Provide the [x, y] coordinate of the cell's center where the given text is located.  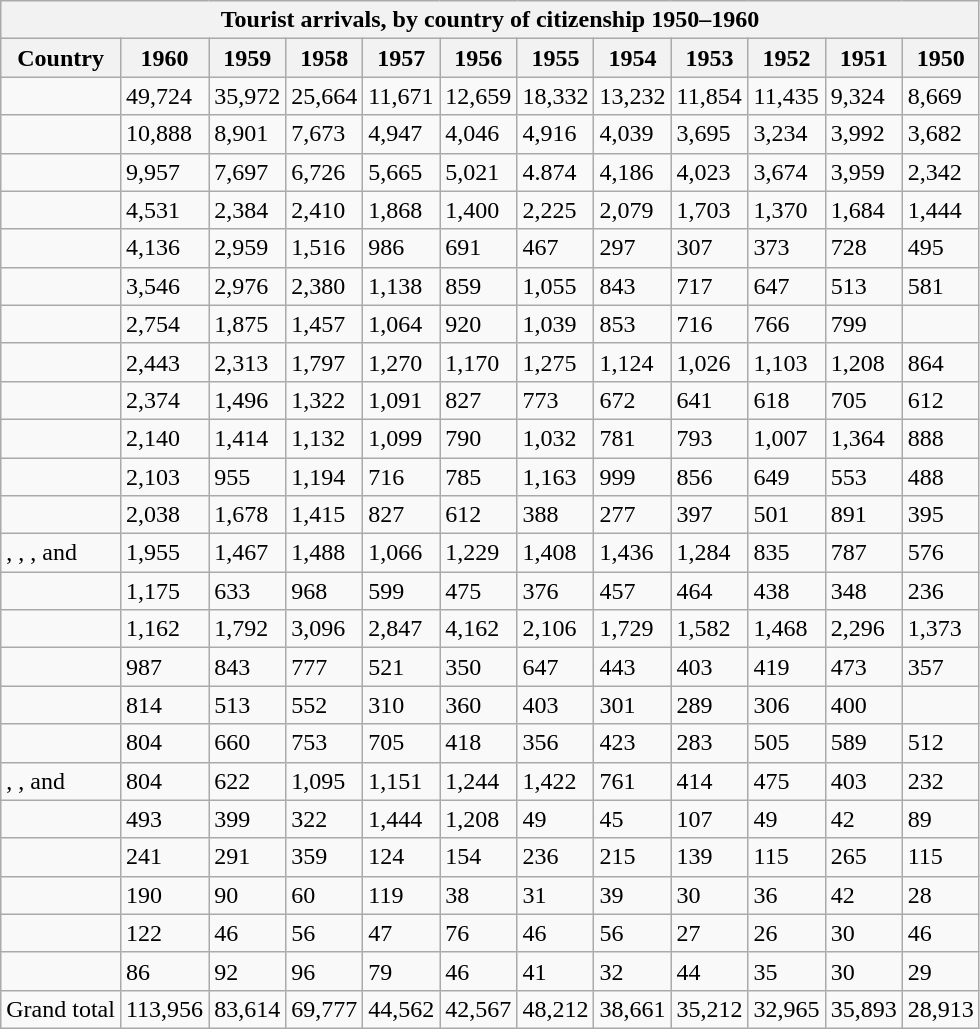
310 [402, 705]
1,370 [786, 210]
2,847 [402, 629]
1,868 [402, 210]
766 [786, 324]
2,384 [248, 210]
301 [632, 705]
1,244 [478, 781]
1,875 [248, 324]
1,322 [324, 400]
35,212 [710, 1009]
660 [248, 743]
1,055 [556, 286]
599 [402, 591]
, , , and [61, 553]
48,212 [556, 1009]
773 [556, 400]
31 [556, 895]
1,468 [786, 629]
5,021 [478, 172]
987 [164, 667]
501 [786, 515]
1,007 [786, 438]
457 [632, 591]
864 [940, 362]
423 [632, 743]
1,162 [164, 629]
356 [556, 743]
1,091 [402, 400]
633 [248, 591]
5,665 [402, 172]
139 [710, 857]
2,103 [164, 477]
277 [632, 515]
1,194 [324, 477]
1,175 [164, 591]
835 [786, 553]
36 [786, 895]
69,777 [324, 1009]
8,669 [940, 96]
1950 [940, 58]
576 [940, 553]
418 [478, 743]
1,026 [710, 362]
6,726 [324, 172]
1,373 [940, 629]
1960 [164, 58]
83,614 [248, 1009]
438 [786, 591]
672 [632, 400]
11,435 [786, 96]
473 [864, 667]
297 [632, 248]
35 [786, 971]
45 [632, 819]
1,151 [402, 781]
2,079 [632, 210]
90 [248, 895]
488 [940, 477]
1,729 [632, 629]
291 [248, 857]
360 [478, 705]
1958 [324, 58]
44,562 [402, 1009]
728 [864, 248]
25,664 [324, 96]
649 [786, 477]
376 [556, 591]
2,313 [248, 362]
1,488 [324, 553]
505 [786, 743]
1956 [478, 58]
443 [632, 667]
1,678 [248, 515]
1,496 [248, 400]
3,695 [710, 134]
89 [940, 819]
3,234 [786, 134]
283 [710, 743]
, , and [61, 781]
1954 [632, 58]
289 [710, 705]
1,436 [632, 553]
12,659 [478, 96]
39 [632, 895]
1,400 [478, 210]
1,457 [324, 324]
1,415 [324, 515]
3,096 [324, 629]
1,170 [478, 362]
1,703 [710, 210]
920 [478, 324]
86 [164, 971]
26 [786, 933]
799 [864, 324]
1,467 [248, 553]
2,140 [164, 438]
1957 [402, 58]
3,682 [940, 134]
7,697 [248, 172]
11,854 [710, 96]
493 [164, 819]
1,099 [402, 438]
28 [940, 895]
4.874 [556, 172]
350 [478, 667]
891 [864, 515]
2,296 [864, 629]
856 [710, 477]
35,893 [864, 1009]
1,275 [556, 362]
2,976 [248, 286]
79 [402, 971]
4,136 [164, 248]
1,066 [402, 553]
4,916 [556, 134]
495 [940, 248]
814 [164, 705]
589 [864, 743]
124 [402, 857]
3,546 [164, 286]
888 [940, 438]
467 [556, 248]
32 [632, 971]
1,797 [324, 362]
4,039 [632, 134]
2,410 [324, 210]
2,443 [164, 362]
1,270 [402, 362]
1,284 [710, 553]
28,913 [940, 1009]
512 [940, 743]
397 [710, 515]
Grand total [61, 1009]
9,324 [864, 96]
42,567 [478, 1009]
2,106 [556, 629]
618 [786, 400]
955 [248, 477]
1,163 [556, 477]
13,232 [632, 96]
968 [324, 591]
1959 [248, 58]
322 [324, 819]
781 [632, 438]
785 [478, 477]
47 [402, 933]
1,792 [248, 629]
717 [710, 286]
753 [324, 743]
419 [786, 667]
1,032 [556, 438]
92 [248, 971]
1,414 [248, 438]
359 [324, 857]
1,229 [478, 553]
1,955 [164, 553]
1,582 [710, 629]
44 [710, 971]
373 [786, 248]
9,957 [164, 172]
38,661 [632, 1009]
Tourist arrivals, by country of citizenship 1950–1960 [490, 20]
388 [556, 515]
348 [864, 591]
Country [61, 58]
35,972 [248, 96]
1,039 [556, 324]
76 [478, 933]
7,673 [324, 134]
399 [248, 819]
4,947 [402, 134]
1952 [786, 58]
581 [940, 286]
552 [324, 705]
1,138 [402, 286]
241 [164, 857]
122 [164, 933]
357 [940, 667]
790 [478, 438]
306 [786, 705]
1,516 [324, 248]
2,754 [164, 324]
29 [940, 971]
414 [710, 781]
107 [710, 819]
1,132 [324, 438]
113,956 [164, 1009]
18,332 [556, 96]
154 [478, 857]
4,046 [478, 134]
2,959 [248, 248]
49,724 [164, 96]
1,124 [632, 362]
777 [324, 667]
1953 [710, 58]
4,186 [632, 172]
400 [864, 705]
521 [402, 667]
190 [164, 895]
60 [324, 895]
853 [632, 324]
4,162 [478, 629]
41 [556, 971]
2,380 [324, 286]
11,671 [402, 96]
1,422 [556, 781]
1951 [864, 58]
2,038 [164, 515]
32,965 [786, 1009]
3,959 [864, 172]
38 [478, 895]
1,095 [324, 781]
4,023 [710, 172]
761 [632, 781]
1,408 [556, 553]
1,364 [864, 438]
10,888 [164, 134]
232 [940, 781]
265 [864, 857]
464 [710, 591]
553 [864, 477]
787 [864, 553]
641 [710, 400]
3,992 [864, 134]
986 [402, 248]
307 [710, 248]
691 [478, 248]
119 [402, 895]
3,674 [786, 172]
859 [478, 286]
395 [940, 515]
999 [632, 477]
4,531 [164, 210]
2,225 [556, 210]
27 [710, 933]
622 [248, 781]
215 [632, 857]
793 [710, 438]
8,901 [248, 134]
1,064 [402, 324]
96 [324, 971]
1,103 [786, 362]
2,342 [940, 172]
2,374 [164, 400]
1955 [556, 58]
1,684 [864, 210]
